Capture the cell that displays the provided text and extract its [x, y] central coordinate. 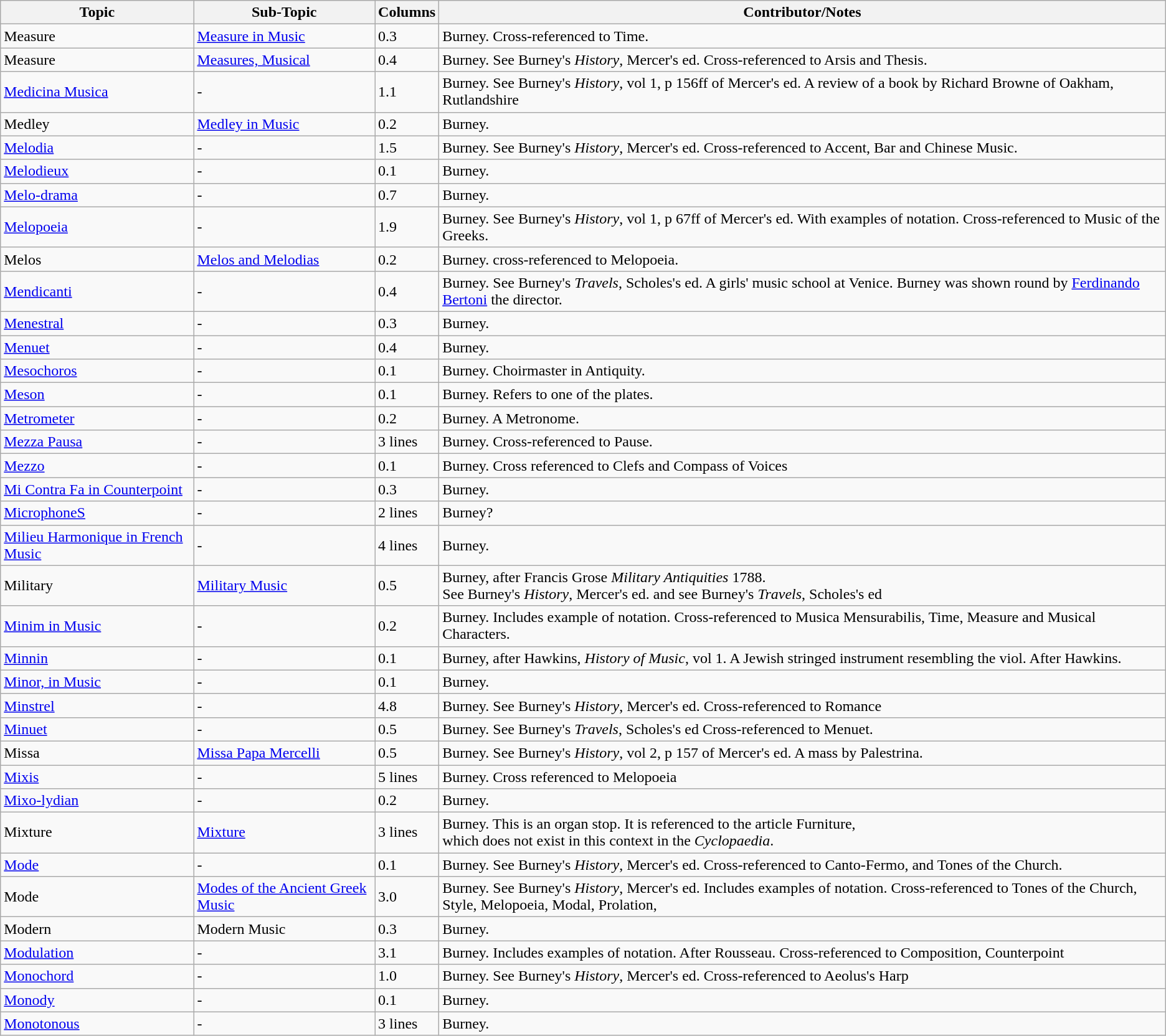
0.7 [407, 195]
Melodia [97, 148]
Burney. See Burney's Travels, Scholes's ed Cross-referenced to Menuet. [802, 729]
Burney. See Burney's History, Mercer's ed. Cross-referenced to Accent, Bar and Chinese Music. [802, 148]
Measures, Musical [284, 60]
Topic [97, 12]
Burney. See Burney's History, Mercer's ed. Cross-referenced to Canto-Fermo, and Tones of the Church. [802, 865]
Burney. See Burney's History, Mercer's ed. Cross-referenced to Romance [802, 705]
Medicina Musica [97, 92]
Melopoeia [97, 227]
Burney. Includes examples of notation. After Rousseau. Cross-referenced to Composition, Counterpoint [802, 953]
Monochord [97, 976]
Burney. Cross-referenced to Pause. [802, 442]
Burney. This is an organ stop. It is referenced to the article Furniture,which does not exist in this context in the Cyclopaedia. [802, 833]
Minnin [97, 658]
1.9 [407, 227]
Minor, in Music [97, 682]
Burney. A Metronome. [802, 418]
3.1 [407, 953]
Menestral [97, 323]
4.8 [407, 705]
Melo-drama [97, 195]
Modern Music [284, 929]
1.1 [407, 92]
Missa Papa Mercelli [284, 753]
Medley [97, 124]
Measure in Music [284, 36]
2 lines [407, 513]
1.0 [407, 976]
Modulation [97, 953]
Monotonous [97, 1024]
Burney. See Burney's History, Mercer's ed. Cross-referenced to Aeolus's Harp [802, 976]
Missa [97, 753]
Minim in Music [97, 626]
Burney. See Burney's History, vol 1, p 156ff of Mercer's ed. A review of a book by Richard Browne of Oakham, Rutlandshire [802, 92]
Mendicanti [97, 291]
Burney. See Burney's Travels, Scholes's ed. A girls' music school at Venice. Burney was shown round by Ferdinando Bertoni the director. [802, 291]
Minstrel [97, 705]
Military [97, 585]
Sub-Topic [284, 12]
Melodieux [97, 171]
Contributor/Notes [802, 12]
Mixis [97, 776]
3.0 [407, 897]
Melos [97, 259]
Monody [97, 1000]
MicrophoneS [97, 513]
Burney. Includes example of notation. Cross-referenced to Musica Mensurabilis, Time, Measure and Musical Characters. [802, 626]
Burney, after Francis Grose Military Antiquities 1788.See Burney's History, Mercer's ed. and see Burney's Travels, Scholes's ed [802, 585]
Melos and Melodias [284, 259]
Burney. See Burney's History, Mercer's ed. Cross-referenced to Arsis and Thesis. [802, 60]
1.5 [407, 148]
Milieu Harmonique in French Music [97, 545]
Modern [97, 929]
Mezza Pausa [97, 442]
Burney. See Burney's History, vol 2, p 157 of Mercer's ed. A mass by Palestrina. [802, 753]
Military Music [284, 585]
Mezzo [97, 466]
Metrometer [97, 418]
Minuet [97, 729]
5 lines [407, 776]
Mesochoros [97, 371]
Burney. cross-referenced to Melopoeia. [802, 259]
Burney. Refers to one of the plates. [802, 395]
Modes of the Ancient Greek Music [284, 897]
Menuet [97, 347]
Burney. See Burney's History, vol 1, p 67ff of Mercer's ed. With examples of notation. Cross-referenced to Music of the Greeks. [802, 227]
Mi Contra Fa in Counterpoint [97, 489]
Burney. Cross referenced to Melopoeia [802, 776]
Burney. Cross referenced to Clefs and Compass of Voices [802, 466]
Mixo-lydian [97, 801]
Columns [407, 12]
Burney? [802, 513]
Medley in Music [284, 124]
Burney. Choirmaster in Antiquity. [802, 371]
Meson [97, 395]
Burney. Cross-referenced to Time. [802, 36]
4 lines [407, 545]
Burney, after Hawkins, History of Music, vol 1. A Jewish stringed instrument resembling the viol. After Hawkins. [802, 658]
